Capture the cell that displays the provided text and extract its (x, y) central coordinate. 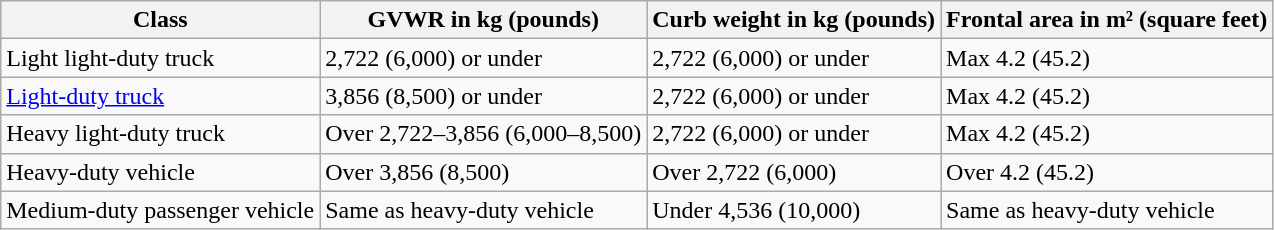
3,856 (8,500) or under (484, 96)
Medium-duty passenger vehicle (160, 210)
Class (160, 20)
Heavy-duty vehicle (160, 172)
Over 3,856 (8,500) (484, 172)
Frontal area in m² (square feet) (1107, 20)
Under 4,536 (10,000) (794, 210)
Light light-duty truck (160, 58)
Over 2,722 (6,000) (794, 172)
GVWR in kg (pounds) (484, 20)
Light-duty truck (160, 96)
Over 2,722–3,856 (6,000–8,500) (484, 134)
Over 4.2 (45.2) (1107, 172)
Heavy light-duty truck (160, 134)
Curb weight in kg (pounds) (794, 20)
